Determine the (X, Y) coordinate at the center of the cell enclosing the given text.  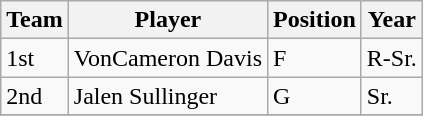
G (315, 96)
Sr. (392, 96)
R-Sr. (392, 58)
F (315, 58)
1st (35, 58)
Player (168, 20)
Position (315, 20)
Year (392, 20)
2nd (35, 96)
VonCameron Davis (168, 58)
Team (35, 20)
Jalen Sullinger (168, 96)
